Determine the (x, y) coordinate at the center of the cell enclosing the given text.  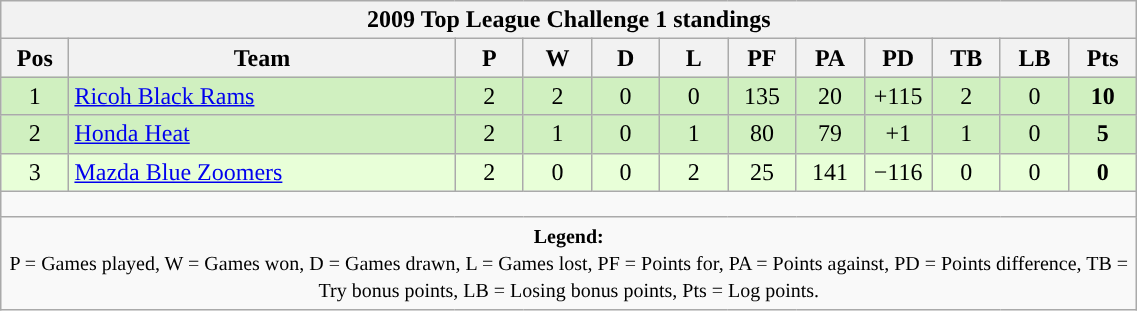
Team (262, 58)
PF (762, 58)
P (489, 58)
79 (830, 134)
LB (1034, 58)
D (625, 58)
141 (830, 172)
+115 (898, 96)
20 (830, 96)
PA (830, 58)
W (557, 58)
2009 Top League Challenge 1 standings (569, 20)
135 (762, 96)
Ricoh Black Rams (262, 96)
10 (1103, 96)
L (694, 58)
Pos (35, 58)
80 (762, 134)
25 (762, 172)
Honda Heat (262, 134)
Pts (1103, 58)
+1 (898, 134)
3 (35, 172)
5 (1103, 134)
TB (966, 58)
Mazda Blue Zoomers (262, 172)
PD (898, 58)
−116 (898, 172)
